Identify which cell holds the provided text, then report its (X, Y) central coordinate. 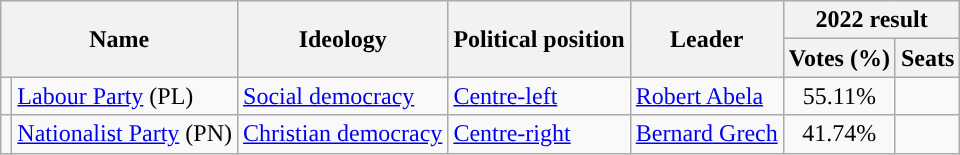
Centre-left (539, 96)
Political position (539, 39)
Robert Abela (706, 96)
Social democracy (343, 96)
Votes (%) (839, 58)
Leader (706, 39)
Centre-right (539, 134)
41.74% (839, 134)
Christian democracy (343, 134)
Ideology (343, 39)
2022 result (872, 20)
Labour Party (PL) (125, 96)
Seats (927, 58)
Name (120, 39)
Bernard Grech (706, 134)
55.11% (839, 96)
Nationalist Party (PN) (125, 134)
